Detect which cell encompasses the target text, then output its (x, y) center coordinate. 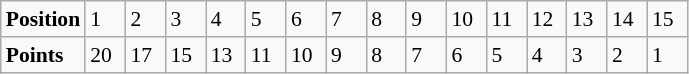
20 (105, 55)
17 (145, 55)
Points (43, 55)
Position (43, 19)
12 (547, 19)
14 (627, 19)
